Return the (x, y) coordinate for the center point of the cell that contains the specified text.  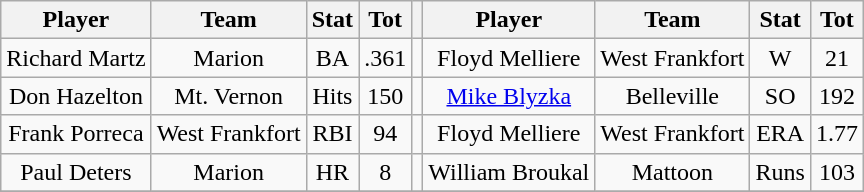
Runs (780, 172)
Mattoon (672, 172)
8 (386, 172)
Mt. Vernon (228, 96)
150 (386, 96)
William Broukal (509, 172)
94 (386, 134)
BA (332, 58)
Don Hazelton (76, 96)
Hits (332, 96)
RBI (332, 134)
Frank Porreca (76, 134)
HR (332, 172)
W (780, 58)
192 (836, 96)
SO (780, 96)
.361 (386, 58)
ERA (780, 134)
Belleville (672, 96)
1.77 (836, 134)
103 (836, 172)
21 (836, 58)
Paul Deters (76, 172)
Mike Blyzka (509, 96)
Richard Martz (76, 58)
